For the text-containing cell, return its midpoint in [x, y] coordinate format. 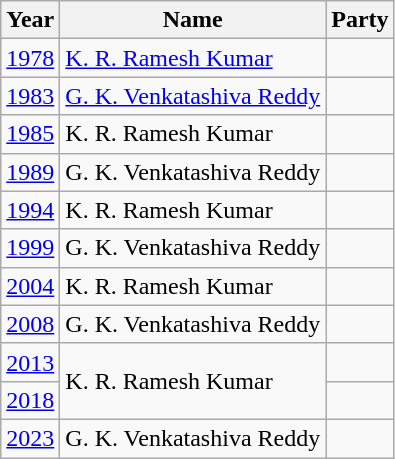
1978 [30, 58]
1983 [30, 96]
2023 [30, 438]
1999 [30, 248]
2018 [30, 400]
Year [30, 20]
Party [360, 20]
2004 [30, 286]
2013 [30, 362]
1989 [30, 172]
Name [193, 20]
2008 [30, 324]
1985 [30, 134]
1994 [30, 210]
